Scan for the cell matching the given text and deliver its (X, Y) coordinate at center. 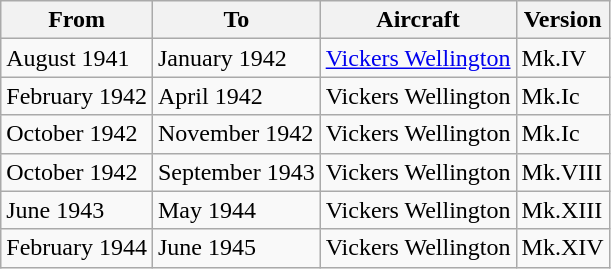
June 1943 (77, 210)
February 1944 (77, 248)
September 1943 (236, 172)
February 1942 (77, 96)
Mk.VIII (562, 172)
Version (562, 20)
May 1944 (236, 210)
November 1942 (236, 134)
To (236, 20)
Mk.IV (562, 58)
June 1945 (236, 248)
April 1942 (236, 96)
From (77, 20)
January 1942 (236, 58)
Mk.XIV (562, 248)
August 1941 (77, 58)
Aircraft (418, 20)
Mk.XIII (562, 210)
